Find where the given text appears and provide that cell's center as (X, Y) coordinate. 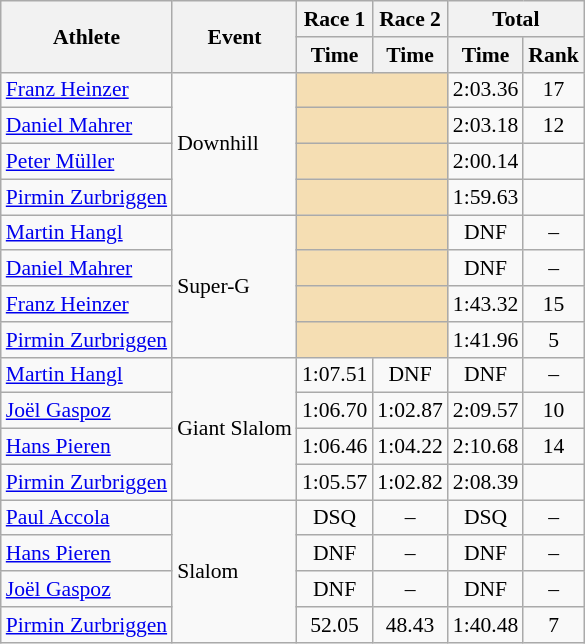
Peter Müller (86, 162)
12 (554, 126)
1:02.87 (410, 411)
1:04.22 (410, 447)
7 (554, 625)
2:09.57 (486, 411)
15 (554, 304)
1:07.51 (334, 375)
5 (554, 340)
Event (234, 36)
2:08.39 (486, 482)
Race 1 (334, 19)
2:03.36 (486, 90)
Race 2 (410, 19)
1:41.96 (486, 340)
52.05 (334, 625)
Rank (554, 55)
1:06.70 (334, 411)
1:40.48 (486, 625)
1:05.57 (334, 482)
Total (516, 19)
Downhill (234, 143)
Slalom (234, 571)
48.43 (410, 625)
Paul Accola (86, 518)
2:03.18 (486, 126)
10 (554, 411)
2:00.14 (486, 162)
17 (554, 90)
1:02.82 (410, 482)
1:59.63 (486, 197)
Athlete (86, 36)
Giant Slalom (234, 428)
1:06.46 (334, 447)
14 (554, 447)
1:43.32 (486, 304)
2:10.68 (486, 447)
Super-G (234, 286)
